Pinpoint the cell where the given text exists, returning its [x, y] midpoint coordinate. 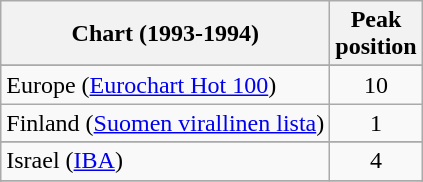
Europe (Eurochart Hot 100) [166, 85]
1 [376, 123]
4 [376, 161]
Chart (1993-1994) [166, 34]
Israel (IBA) [166, 161]
Finland (Suomen virallinen lista) [166, 123]
10 [376, 85]
Peakposition [376, 34]
